Extract the (x, y) coordinate from the center of the cell holding the provided text.  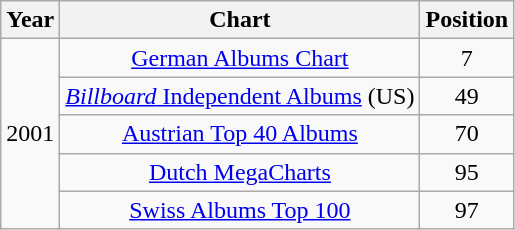
Austrian Top 40 Albums (240, 134)
2001 (30, 134)
Year (30, 20)
German Albums Chart (240, 58)
97 (467, 210)
95 (467, 172)
Chart (240, 20)
7 (467, 58)
49 (467, 96)
Dutch MegaCharts (240, 172)
Swiss Albums Top 100 (240, 210)
70 (467, 134)
Position (467, 20)
Billboard Independent Albums (US) (240, 96)
